Pinpoint the cell where the given text exists, returning its (X, Y) midpoint coordinate. 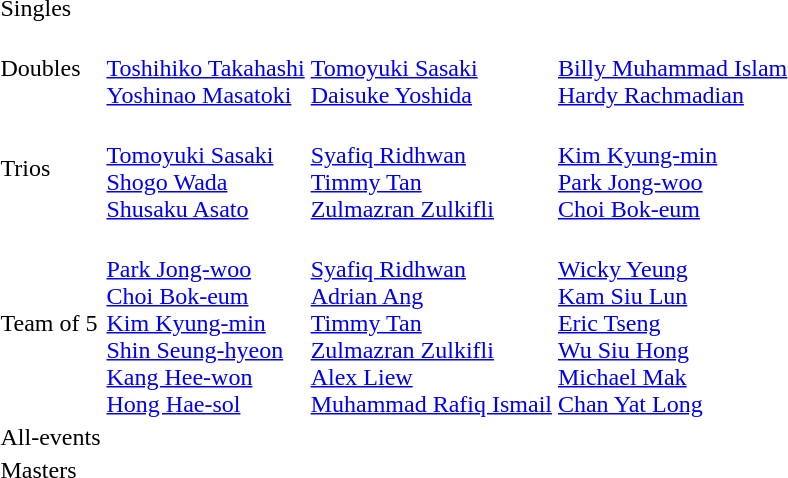
Tomoyuki SasakiShogo WadaShusaku Asato (206, 168)
Syafiq RidhwanAdrian AngTimmy TanZulmazran ZulkifliAlex LiewMuhammad Rafiq Ismail (431, 323)
Tomoyuki SasakiDaisuke Yoshida (431, 68)
Syafiq RidhwanTimmy TanZulmazran Zulkifli (431, 168)
Billy Muhammad IslamHardy Rachmadian (672, 68)
Wicky YeungKam Siu LunEric TsengWu Siu HongMichael MakChan Yat Long (672, 323)
Kim Kyung-minPark Jong-wooChoi Bok-eum (672, 168)
Park Jong-wooChoi Bok-eumKim Kyung-minShin Seung-hyeonKang Hee-wonHong Hae-sol (206, 323)
Toshihiko TakahashiYoshinao Masatoki (206, 68)
